Return the [X, Y] coordinate for the center point of the cell that contains the specified text.  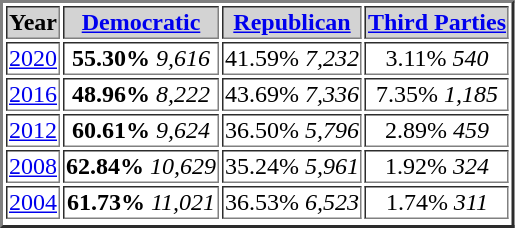
Republican [292, 22]
2004 [33, 202]
2.89% 459 [437, 130]
60.61% 9,624 [141, 130]
55.30% 9,616 [141, 58]
Third Parties [437, 22]
2008 [33, 166]
61.73% 11,021 [141, 202]
2012 [33, 130]
35.24% 5,961 [292, 166]
48.96% 8,222 [141, 94]
1.74% 311 [437, 202]
3.11% 540 [437, 58]
7.35% 1,185 [437, 94]
Democratic [141, 22]
1.92% 324 [437, 166]
2016 [33, 94]
Year [33, 22]
36.53% 6,523 [292, 202]
62.84% 10,629 [141, 166]
2020 [33, 58]
36.50% 5,796 [292, 130]
43.69% 7,336 [292, 94]
41.59% 7,232 [292, 58]
